Return [X, Y] of the center of cell containing provided text 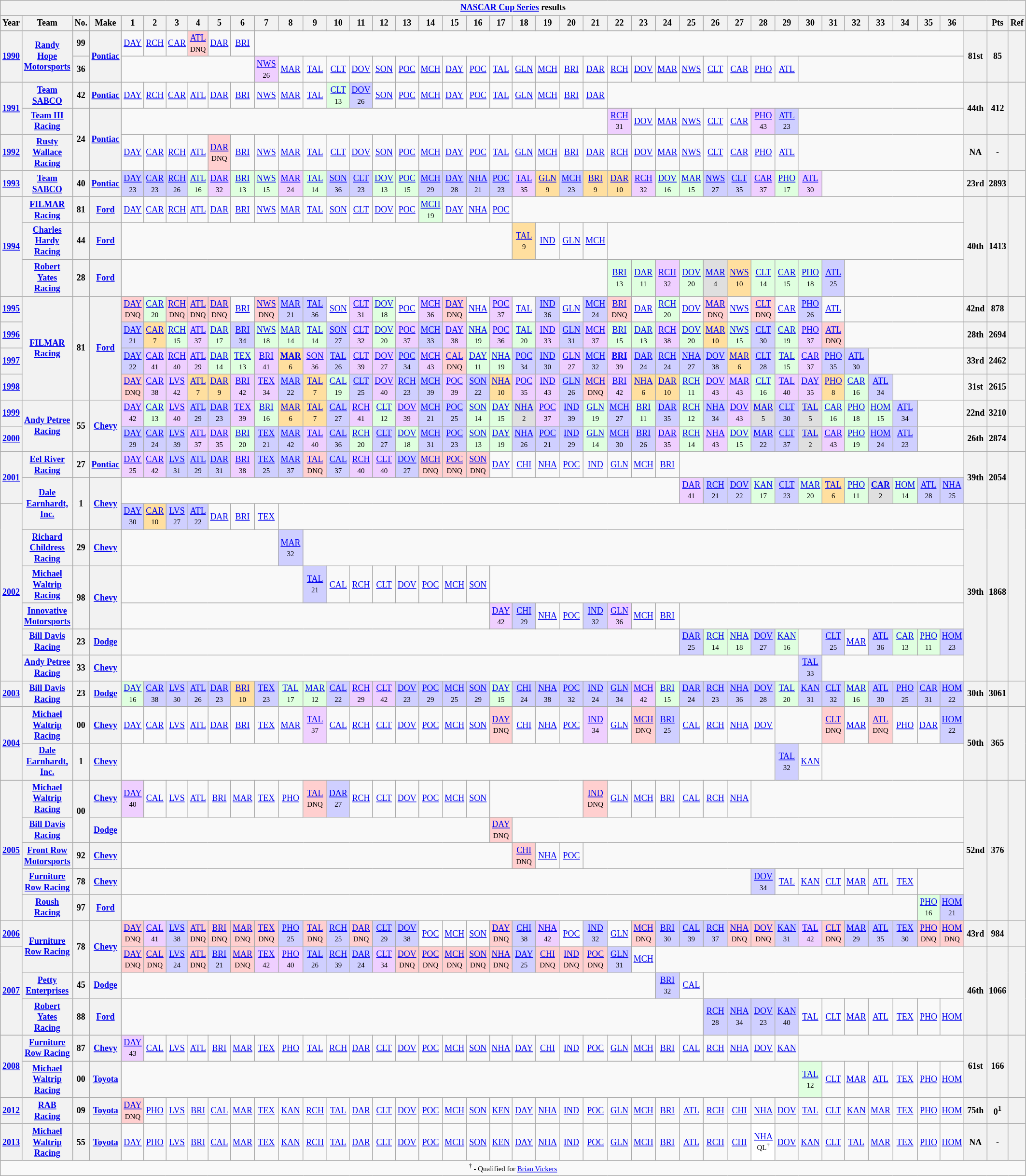
RCH25 [338, 934]
43rd [976, 934]
9 [315, 23]
6 [243, 23]
85 [998, 56]
42 [81, 95]
1066 [998, 991]
CAR20 [155, 309]
17 [501, 23]
CAR7 [155, 335]
RCH39 [338, 960]
LVS30 [177, 694]
PHO19 [856, 439]
10 [338, 23]
26th [976, 439]
Randy Hope Motorsports [47, 56]
KAN40 [787, 1017]
DAY19 [501, 439]
MCH21 [430, 413]
PHO16 [929, 908]
2002 [12, 592]
LVS24 [177, 960]
TAL17 [291, 694]
44 [81, 241]
MAR5 [763, 413]
2001 [12, 478]
PHO37 [810, 335]
98 [81, 598]
2694 [998, 335]
1413 [998, 247]
33rd [976, 361]
CAR24 [155, 439]
TEX23 [266, 694]
TAL5 [810, 413]
IND34 [596, 725]
DAY11 [478, 361]
DAY21 [133, 335]
11 [361, 23]
CAR41 [155, 361]
DAR17 [219, 335]
8 [291, 23]
CLT40 [384, 465]
DAY16 [133, 694]
DOV34 [763, 882]
TEX34 [266, 387]
RAB Racing [47, 1111]
75th [976, 1111]
GLN19 [596, 413]
MAR43 [739, 387]
NHA42 [548, 934]
Richard Childress Racing [47, 548]
25 [692, 23]
Roush Racing [47, 908]
PHO17 [787, 184]
ATL25 [833, 278]
MCH27 [620, 413]
RCH24 [667, 361]
TAL9 [524, 241]
DAR41 [692, 490]
30th [976, 694]
NHA27 [692, 361]
NHA6 [643, 387]
TAL42 [810, 934]
DAY40 [133, 798]
21 [596, 23]
ATL35 [880, 934]
TAL37 [315, 725]
RCH11 [692, 387]
2893 [998, 184]
19 [548, 23]
MAR20 [810, 490]
MCH24 [596, 309]
Ref [1017, 23]
31st [976, 387]
01 [998, 1111]
45 [81, 985]
BRI39 [620, 361]
32 [856, 23]
KAN16 [787, 642]
MCH36 [430, 309]
2005 [12, 851]
POC39 [455, 387]
MAR16 [856, 694]
CAL41 [155, 934]
MCH31 [430, 439]
CAR23 [155, 184]
1991 [12, 108]
365 [998, 743]
HOM15 [880, 413]
MCH30 [620, 439]
BRI38 [243, 465]
PHO35 [833, 361]
MAR32 [291, 548]
MCH43 [430, 361]
TAL15 [787, 361]
DAR14 [219, 361]
SON14 [478, 413]
CLT14 [763, 278]
CLT42 [384, 694]
878 [998, 309]
BRI30 [667, 934]
PHO43 [763, 121]
HOM14 [905, 490]
RCH41 [361, 413]
87 [81, 1048]
DOV40 [384, 387]
46th [976, 991]
RCH12 [692, 413]
CLT12 [384, 413]
CAL19 [338, 387]
1993 [12, 184]
CAR31 [929, 694]
MCH37 [596, 335]
DAY35 [810, 387]
NHA26 [524, 439]
IND33 [548, 335]
CAL27 [338, 413]
28th [976, 335]
TAL21 [315, 585]
CAL37 [338, 465]
BRI26 [643, 439]
TAL12 [810, 1079]
CAR42 [155, 465]
DAR13 [643, 335]
CLT28 [763, 361]
1996 [12, 335]
NWS27 [715, 184]
RCH29 [361, 694]
984 [998, 934]
13 [407, 23]
TAL32 [787, 762]
IND43 [548, 387]
CHI29 [524, 616]
MCH23 [571, 184]
TEX42 [266, 960]
2013 [12, 1142]
POC25 [455, 413]
RCH31 [620, 121]
PHO26 [810, 309]
DAY29 [133, 439]
2054 [998, 478]
2000 [12, 439]
ATL26 [198, 694]
26 [715, 23]
NHA43 [715, 439]
CAR10 [155, 517]
RCH38 [667, 335]
NHA18 [739, 642]
CLT35 [739, 184]
PHODNQ [929, 934]
DAR9 [219, 387]
CAL39 [692, 934]
TEX21 [266, 439]
HOM24 [880, 439]
16 [478, 23]
LVS40 [177, 413]
81st [976, 56]
1997 [12, 361]
DOV13 [384, 184]
CLT31 [361, 309]
MAR24 [291, 184]
CHI24 [524, 694]
42nd [976, 309]
NHA25 [952, 490]
ATL7 [198, 387]
POC21 [548, 439]
2012 [12, 1111]
22nd [976, 413]
09 [81, 1111]
TEX30 [905, 934]
GLN34 [620, 694]
POC36 [501, 335]
1994 [12, 247]
MAR4 [715, 278]
35 [929, 23]
MAR15 [692, 184]
40th [976, 247]
LVS42 [177, 387]
BRI10 [243, 694]
BRI16 [266, 413]
Team III Racing [47, 121]
DOV22 [739, 490]
34 [905, 23]
Petty Enterprises [47, 985]
TEX13 [243, 361]
CAR43 [833, 439]
GLN26 [571, 387]
CAR2 [880, 490]
CLT37 [787, 439]
SON27 [338, 335]
DOV28 [763, 694]
SON22 [478, 387]
3061 [998, 694]
RCH15 [177, 335]
50th [976, 743]
40 [81, 184]
NHA36 [739, 694]
BRI21 [219, 960]
MAR12 [315, 694]
MAR14 [291, 335]
88 [81, 1017]
MCH39 [430, 387]
NASCAR Cup Series results [513, 8]
CLT16 [763, 387]
2008 [12, 1066]
DOV26 [361, 95]
DAY38 [455, 335]
TAL35 [524, 184]
TEXDNQ [266, 934]
CAR15 [787, 278]
POC15 [407, 184]
ATL36 [880, 642]
HOM23 [952, 642]
BRI11 [643, 413]
1990 [12, 56]
NHA2 [524, 413]
GLN9 [548, 184]
SON13 [478, 439]
NHA21 [478, 184]
RCH26 [177, 184]
4 [198, 23]
3210 [998, 413]
1995 [12, 309]
DAR25 [692, 642]
IND29 [571, 439]
DOV16 [667, 184]
NWSDNQ [266, 309]
NWS26 [266, 70]
20 [571, 23]
SON29 [478, 694]
TAL2 [810, 439]
GLN27 [571, 361]
CLT13 [338, 95]
DAR31 [219, 465]
NHAQL† [763, 1142]
PHO40 [291, 960]
Year [12, 23]
GLN36 [620, 616]
2874 [998, 439]
Team [47, 23]
2462 [998, 361]
1999 [12, 413]
CLT39 [361, 361]
Charles Hardy Racing [47, 241]
RCH37 [715, 934]
Rusty Wallace Racing [47, 153]
BRI41 [266, 361]
RCH21 [715, 490]
412 [998, 108]
ATL16 [198, 184]
IND30 [548, 361]
TAL33 [810, 668]
TEX25 [266, 465]
MCH25 [455, 694]
2 [155, 23]
TEX39 [243, 413]
CAL22 [338, 694]
DAY23 [133, 184]
NWS18 [266, 335]
BRI34 [243, 335]
MAR29 [856, 934]
DOV39 [407, 413]
166 [998, 1066]
LVS31 [177, 465]
1868 [998, 592]
POC32 [571, 694]
Front Row Motorsports [47, 856]
NHA10 [501, 387]
52nd [976, 851]
DAY30 [133, 517]
No. [81, 23]
3 [177, 23]
23rd [976, 184]
DAY22 [133, 361]
15 [455, 23]
IND24 [596, 694]
MAR10 [715, 335]
5 [219, 23]
HOM21 [952, 908]
IND39 [571, 413]
MCH19 [430, 210]
IND36 [548, 309]
BRI25 [667, 725]
MAR21 [291, 309]
2006 [12, 934]
DAR27 [338, 798]
DAR32 [219, 184]
POC35 [524, 387]
MCH29 [430, 184]
† - Qualified for Brian Vickers [513, 1168]
18 [524, 23]
14 [430, 23]
CAL36 [338, 439]
CLT34 [384, 960]
RCHDNQ [177, 309]
2615 [998, 387]
ATL22 [198, 517]
92 [81, 856]
Pts [998, 23]
MCH42 [643, 694]
CAR19 [787, 335]
31 [833, 23]
Make [105, 23]
30 [810, 23]
MAR37 [291, 465]
2007 [12, 991]
DAR11 [643, 278]
MAR42 [291, 439]
GLN14 [596, 439]
LVS27 [177, 517]
NHA38 [548, 694]
BRI9 [596, 184]
Eel River Racing [47, 465]
DAY28 [455, 184]
BRI20 [243, 439]
DOV15 [739, 439]
97 [81, 908]
RCH28 [715, 1017]
ATL28 [929, 490]
2003 [12, 694]
CLT27 [384, 439]
CLT29 [384, 934]
NWS10 [739, 278]
MCH33 [430, 335]
61st [976, 1066]
MCH32 [596, 361]
44th [976, 108]
KAN17 [763, 490]
1998 [12, 387]
2004 [12, 743]
1992 [12, 153]
BRI32 [667, 985]
CHI38 [524, 934]
HOMDNQ [952, 934]
LVS39 [177, 439]
Innovative Motorsports [47, 616]
TAL6 [833, 490]
LVS38 [177, 934]
PHO8 [833, 387]
TAL36 [315, 309]
12 [384, 23]
7 [266, 23]
DAY43 [133, 1048]
376 [998, 851]
POC29 [430, 694]
99 [81, 43]
22 [620, 23]
